For the text-containing cell, return its midpoint in (x, y) coordinate format. 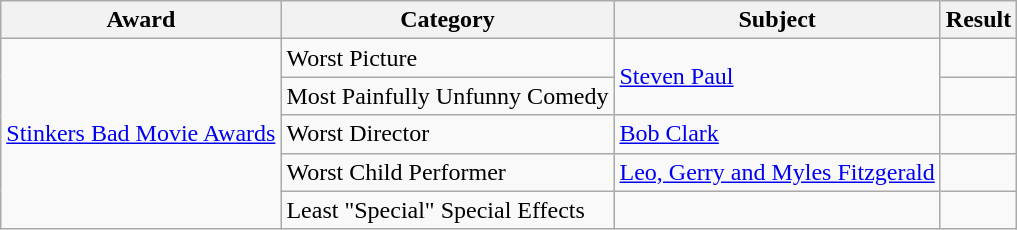
Subject (777, 20)
Leo, Gerry and Myles Fitzgerald (777, 172)
Least "Special" Special Effects (448, 210)
Stinkers Bad Movie Awards (141, 134)
Award (141, 20)
Bob Clark (777, 134)
Worst Director (448, 134)
Worst Child Performer (448, 172)
Most Painfully Unfunny Comedy (448, 96)
Worst Picture (448, 58)
Category (448, 20)
Result (978, 20)
Steven Paul (777, 77)
